Scan for the cell matching the given text and deliver its (x, y) coordinate at center. 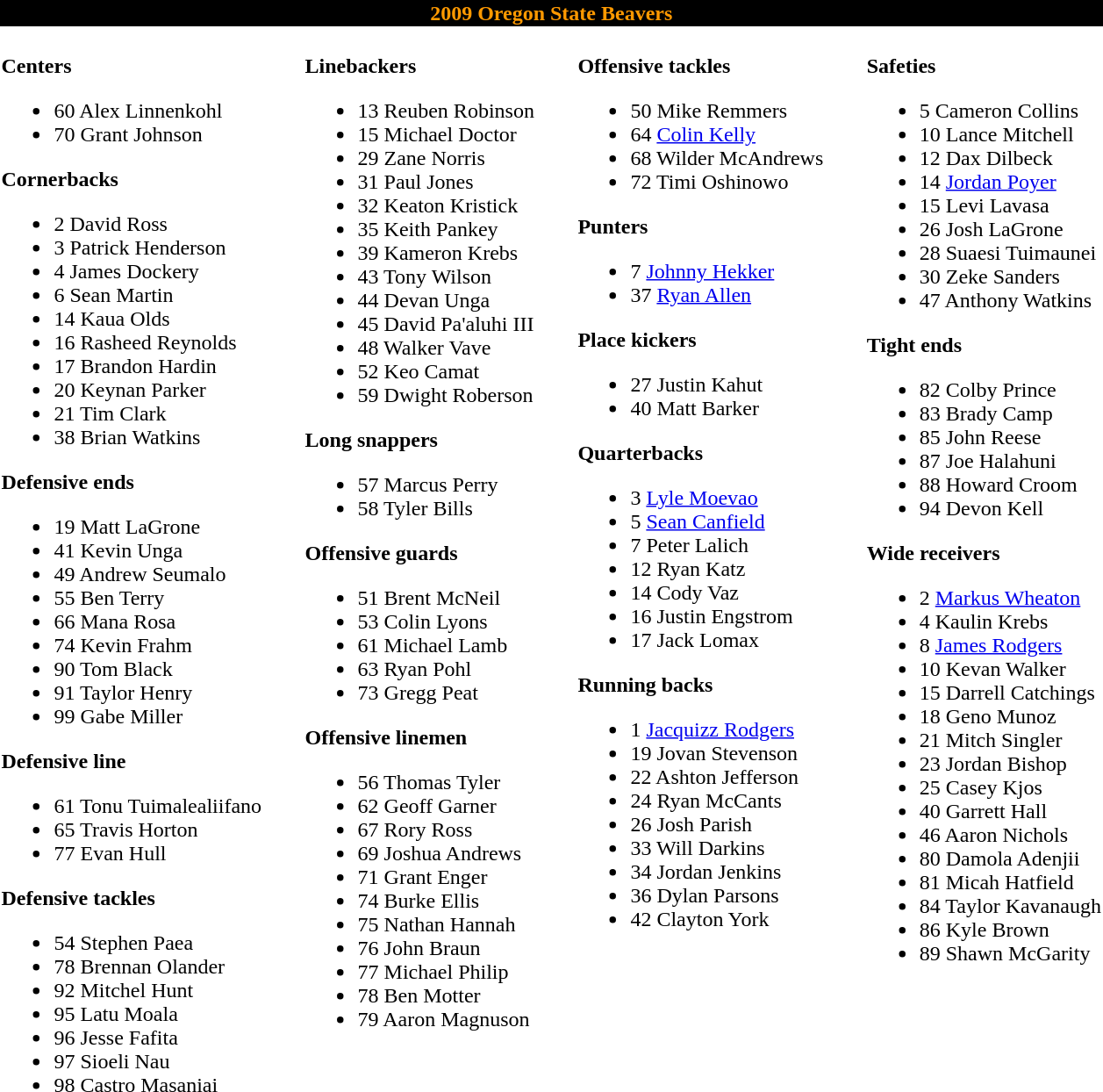
2009 Oregon State Beavers (551, 13)
